Determine the (X, Y) coordinate at the center of the cell enclosing the given text.  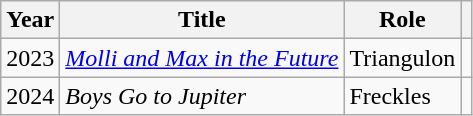
Boys Go to Jupiter (202, 96)
Triangulon (402, 58)
Title (202, 20)
Molli and Max in the Future (202, 58)
2024 (30, 96)
Freckles (402, 96)
Role (402, 20)
2023 (30, 58)
Year (30, 20)
